Detect which cell encompasses the target text, then output its (x, y) center coordinate. 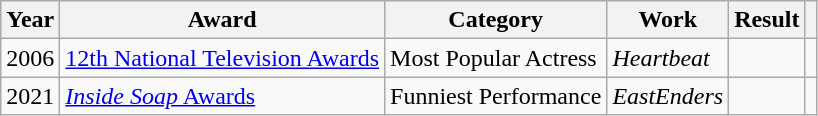
Work (668, 20)
12th National Television Awards (222, 58)
Category (496, 20)
EastEnders (668, 96)
Most Popular Actress (496, 58)
Funniest Performance (496, 96)
Heartbeat (668, 58)
Result (767, 20)
Award (222, 20)
2006 (30, 58)
Inside Soap Awards (222, 96)
Year (30, 20)
2021 (30, 96)
